From the cell containing the given text, extract its center point as (X, Y) coordinate. 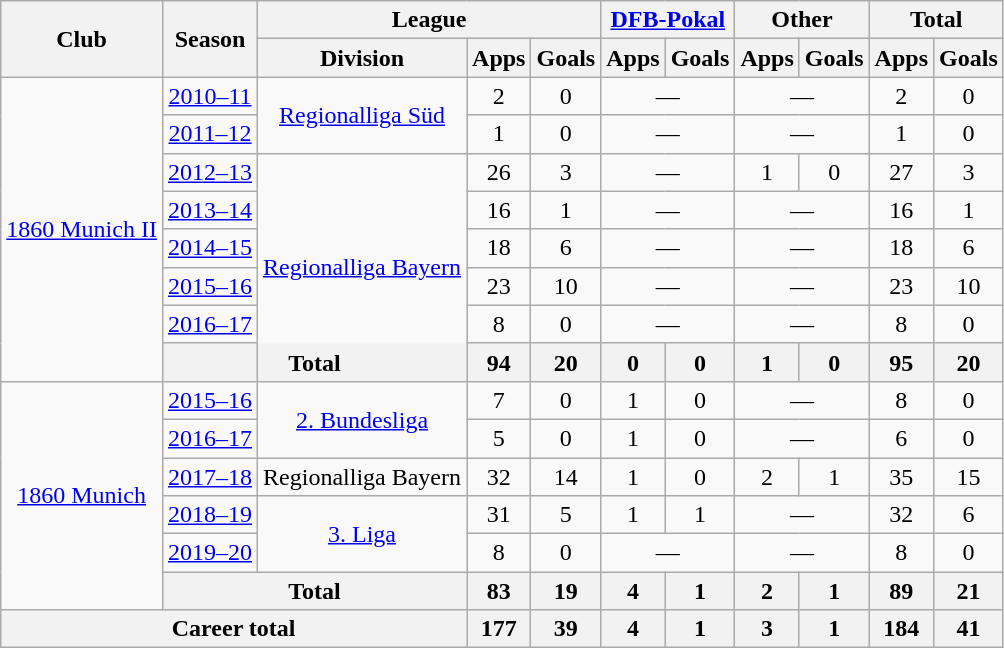
Other (802, 20)
1860 Munich II (82, 229)
2012–13 (210, 172)
2018–19 (210, 515)
Season (210, 39)
14 (566, 477)
3. Liga (362, 534)
26 (499, 172)
2014–15 (210, 248)
7 (499, 400)
Club (82, 39)
39 (566, 629)
DFB-Pokal (668, 20)
95 (901, 362)
Career total (234, 629)
83 (499, 591)
Regionalliga Süd (362, 115)
35 (901, 477)
21 (969, 591)
2010–11 (210, 96)
Division (362, 58)
15 (969, 477)
89 (901, 591)
41 (969, 629)
2011–12 (210, 134)
League (430, 20)
19 (566, 591)
2013–14 (210, 210)
184 (901, 629)
2019–20 (210, 553)
2017–18 (210, 477)
94 (499, 362)
2. Bundesliga (362, 419)
31 (499, 515)
27 (901, 172)
1860 Munich (82, 495)
177 (499, 629)
